Identify which cell holds the provided text, then report its (x, y) central coordinate. 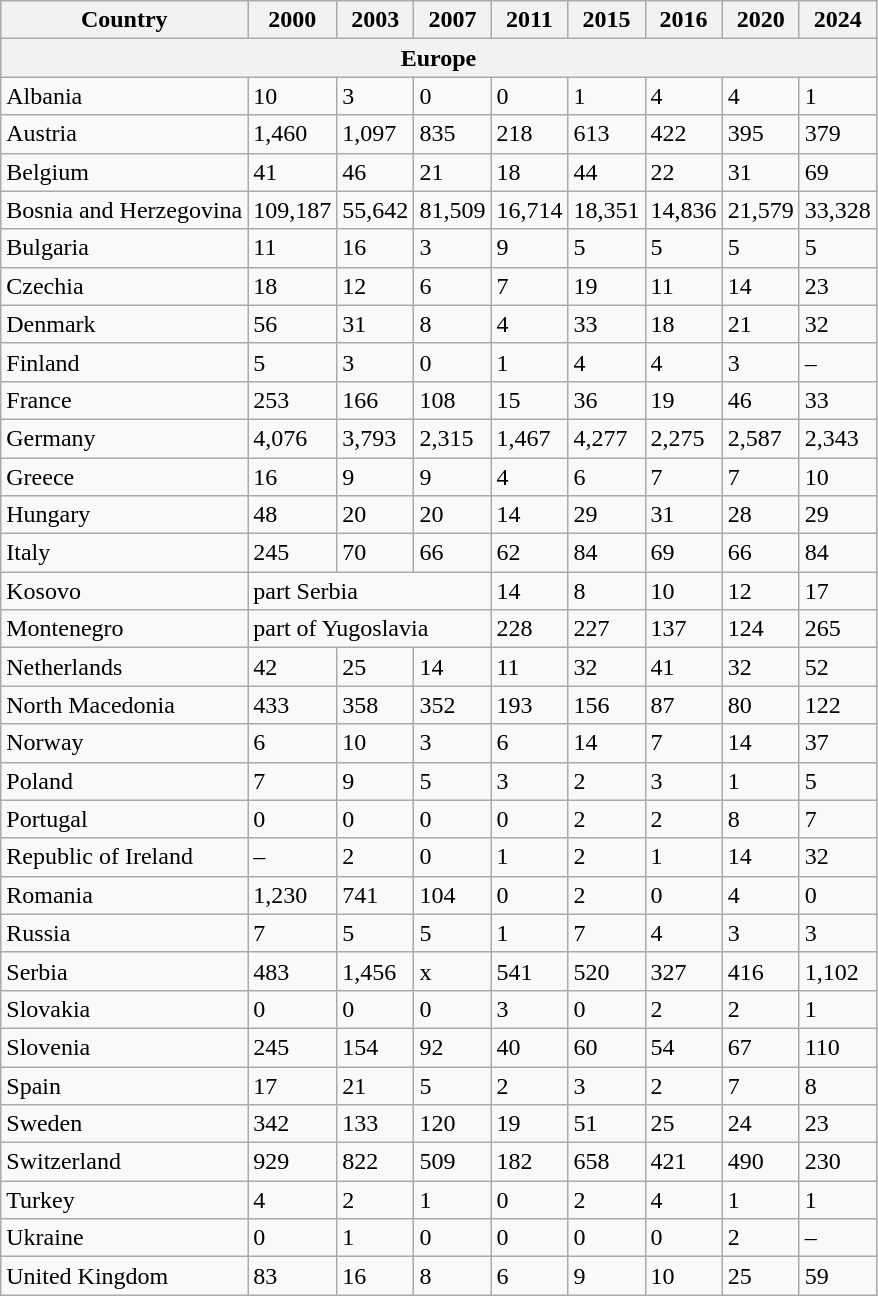
Turkey (124, 1200)
92 (452, 1047)
1,456 (376, 971)
110 (838, 1047)
48 (292, 515)
1,467 (530, 438)
Montenegro (124, 629)
541 (530, 971)
193 (530, 705)
395 (760, 134)
133 (376, 1124)
Slovakia (124, 1009)
342 (292, 1124)
352 (452, 705)
Serbia (124, 971)
55,642 (376, 210)
France (124, 400)
62 (530, 553)
Hungary (124, 515)
2007 (452, 20)
327 (684, 971)
218 (530, 134)
Republic of Ireland (124, 857)
42 (292, 667)
Bosnia and Herzegovina (124, 210)
54 (684, 1047)
120 (452, 1124)
Country (124, 20)
United Kingdom (124, 1276)
2003 (376, 20)
253 (292, 400)
3,793 (376, 438)
379 (838, 134)
227 (606, 629)
108 (452, 400)
part of Yugoslavia (370, 629)
Finland (124, 362)
14,836 (684, 210)
Sweden (124, 1124)
36 (606, 400)
Portugal (124, 819)
2015 (606, 20)
15 (530, 400)
2,315 (452, 438)
2024 (838, 20)
228 (530, 629)
124 (760, 629)
part Serbia (370, 591)
37 (838, 743)
613 (606, 134)
104 (452, 895)
156 (606, 705)
60 (606, 1047)
137 (684, 629)
44 (606, 172)
Bulgaria (124, 248)
433 (292, 705)
154 (376, 1047)
70 (376, 553)
56 (292, 324)
28 (760, 515)
2011 (530, 20)
230 (838, 1162)
2,343 (838, 438)
Belgium (124, 172)
520 (606, 971)
4,076 (292, 438)
18,351 (606, 210)
51 (606, 1124)
Ukraine (124, 1238)
Norway (124, 743)
North Macedonia (124, 705)
Denmark (124, 324)
Romania (124, 895)
67 (760, 1047)
166 (376, 400)
2,275 (684, 438)
16,714 (530, 210)
83 (292, 1276)
1,460 (292, 134)
416 (760, 971)
2020 (760, 20)
490 (760, 1162)
358 (376, 705)
21,579 (760, 210)
122 (838, 705)
Netherlands (124, 667)
4,277 (606, 438)
Switzerland (124, 1162)
Slovenia (124, 1047)
22 (684, 172)
Czechia (124, 286)
52 (838, 667)
Germany (124, 438)
Russia (124, 933)
1,102 (838, 971)
422 (684, 134)
265 (838, 629)
59 (838, 1276)
40 (530, 1047)
2,587 (760, 438)
Italy (124, 553)
822 (376, 1162)
2016 (684, 20)
483 (292, 971)
1,230 (292, 895)
87 (684, 705)
24 (760, 1124)
741 (376, 895)
2000 (292, 20)
Poland (124, 781)
182 (530, 1162)
33,328 (838, 210)
Albania (124, 96)
421 (684, 1162)
1,097 (376, 134)
Kosovo (124, 591)
929 (292, 1162)
658 (606, 1162)
x (452, 971)
Greece (124, 477)
Spain (124, 1085)
80 (760, 705)
81,509 (452, 210)
835 (452, 134)
109,187 (292, 210)
Austria (124, 134)
509 (452, 1162)
Europe (438, 58)
